Return the [X, Y] coordinate for the center point of the cell that contains the specified text.  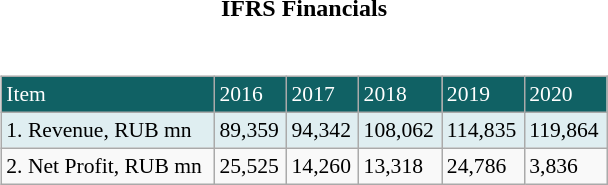
94,342 [323, 130]
1. Revenue, RUB mn [108, 130]
89,359 [250, 130]
2016 [250, 95]
24,786 [483, 166]
119,864 [565, 130]
2. Net Profit, RUB mn [108, 166]
2019 [483, 95]
2018 [400, 95]
3,836 [565, 166]
Item [108, 95]
114,835 [483, 130]
14,260 [323, 166]
2020 [565, 95]
25,525 [250, 166]
13,318 [400, 166]
108,062 [400, 130]
2017 [323, 95]
